Find where the given text appears and provide that cell's center as (x, y) coordinate. 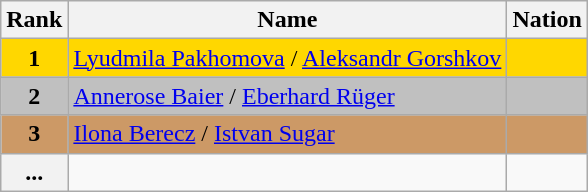
Nation (547, 20)
Lyudmila Pakhomova / Aleksandr Gorshkov (288, 58)
Annerose Baier / Eberhard Rüger (288, 96)
2 (34, 96)
Ilona Berecz / Istvan Sugar (288, 134)
... (34, 172)
Name (288, 20)
1 (34, 58)
3 (34, 134)
Rank (34, 20)
